Identify which cell holds the provided text, then report its [X, Y] central coordinate. 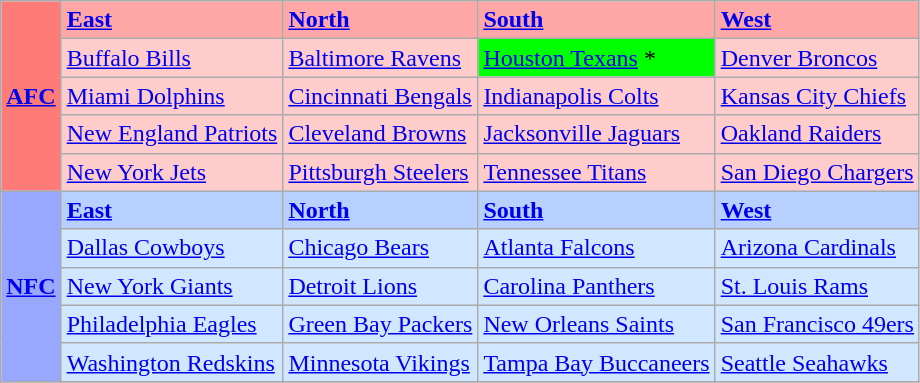
Jacksonville Jaguars [596, 134]
Green Bay Packers [380, 324]
Buffalo Bills [172, 58]
San Francisco 49ers [817, 324]
Dallas Cowboys [172, 248]
Philadelphia Eagles [172, 324]
Houston Texans * [596, 58]
New York Jets [172, 172]
San Diego Chargers [817, 172]
Cleveland Browns [380, 134]
Arizona Cardinals [817, 248]
New England Patriots [172, 134]
Miami Dolphins [172, 96]
Minnesota Vikings [380, 362]
AFC [31, 96]
Washington Redskins [172, 362]
Baltimore Ravens [380, 58]
New Orleans Saints [596, 324]
St. Louis Rams [817, 286]
Seattle Seahawks [817, 362]
Oakland Raiders [817, 134]
Carolina Panthers [596, 286]
Cincinnati Bengals [380, 96]
Tennessee Titans [596, 172]
Detroit Lions [380, 286]
Kansas City Chiefs [817, 96]
Indianapolis Colts [596, 96]
Chicago Bears [380, 248]
Atlanta Falcons [596, 248]
NFC [31, 286]
Denver Broncos [817, 58]
Tampa Bay Buccaneers [596, 362]
Pittsburgh Steelers [380, 172]
New York Giants [172, 286]
